For the text-containing cell, return its midpoint in [x, y] coordinate format. 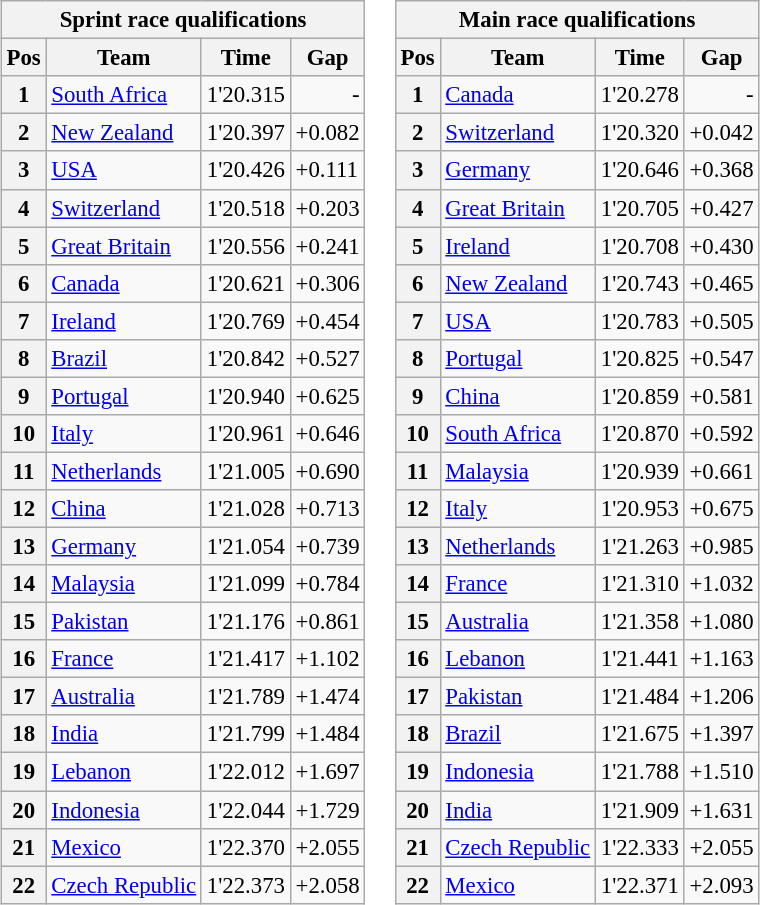
1'20.842 [246, 358]
+0.203 [328, 208]
1'22.373 [246, 885]
1'21.358 [640, 622]
+0.646 [328, 434]
1'21.441 [640, 659]
1'20.705 [640, 208]
1'22.371 [640, 885]
+0.690 [328, 471]
+1.102 [328, 659]
1'21.909 [640, 809]
1'20.518 [246, 208]
+0.527 [328, 358]
1'21.028 [246, 509]
+1.397 [722, 734]
+0.547 [722, 358]
1'20.708 [640, 246]
+0.985 [722, 546]
1'21.675 [640, 734]
1'20.743 [640, 283]
+2.093 [722, 885]
1'20.825 [640, 358]
+1.729 [328, 809]
1'20.939 [640, 471]
1'20.320 [640, 133]
+2.058 [328, 885]
+0.454 [328, 321]
1'20.870 [640, 434]
Main race qualifications [577, 20]
+0.675 [722, 509]
+1.510 [722, 772]
+1.484 [328, 734]
1'21.005 [246, 471]
1'20.940 [246, 396]
1'21.799 [246, 734]
1'22.044 [246, 809]
1'21.417 [246, 659]
1'21.310 [640, 584]
+1.631 [722, 809]
+0.430 [722, 246]
1'20.783 [640, 321]
+0.368 [722, 170]
1'20.859 [640, 396]
1'20.397 [246, 133]
+1.697 [328, 772]
+1.474 [328, 697]
+0.784 [328, 584]
1'20.556 [246, 246]
1'20.426 [246, 170]
1'20.961 [246, 434]
+0.111 [328, 170]
+1.032 [722, 584]
Sprint race qualifications [183, 20]
+1.163 [722, 659]
+1.206 [722, 697]
1'21.789 [246, 697]
1'20.769 [246, 321]
1'20.621 [246, 283]
+0.465 [722, 283]
+0.592 [722, 434]
1'21.263 [640, 546]
+0.661 [722, 471]
+0.581 [722, 396]
+0.739 [328, 546]
1'21.788 [640, 772]
+0.082 [328, 133]
1'21.054 [246, 546]
1'21.099 [246, 584]
+0.241 [328, 246]
1'20.278 [640, 95]
+0.042 [722, 133]
1'22.333 [640, 847]
1'22.370 [246, 847]
+0.625 [328, 396]
+1.080 [722, 622]
1'22.012 [246, 772]
+0.713 [328, 509]
+0.427 [722, 208]
+0.505 [722, 321]
1'21.176 [246, 622]
+0.306 [328, 283]
1'20.953 [640, 509]
1'20.315 [246, 95]
1'21.484 [640, 697]
1'20.646 [640, 170]
+0.861 [328, 622]
